Find where the given text appears and provide that cell's center as (X, Y) coordinate. 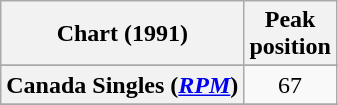
Chart (1991) (122, 34)
67 (290, 85)
Peakposition (290, 34)
Canada Singles (RPM) (122, 85)
